Determine the (X, Y) coordinate at the center of the cell enclosing the given text.  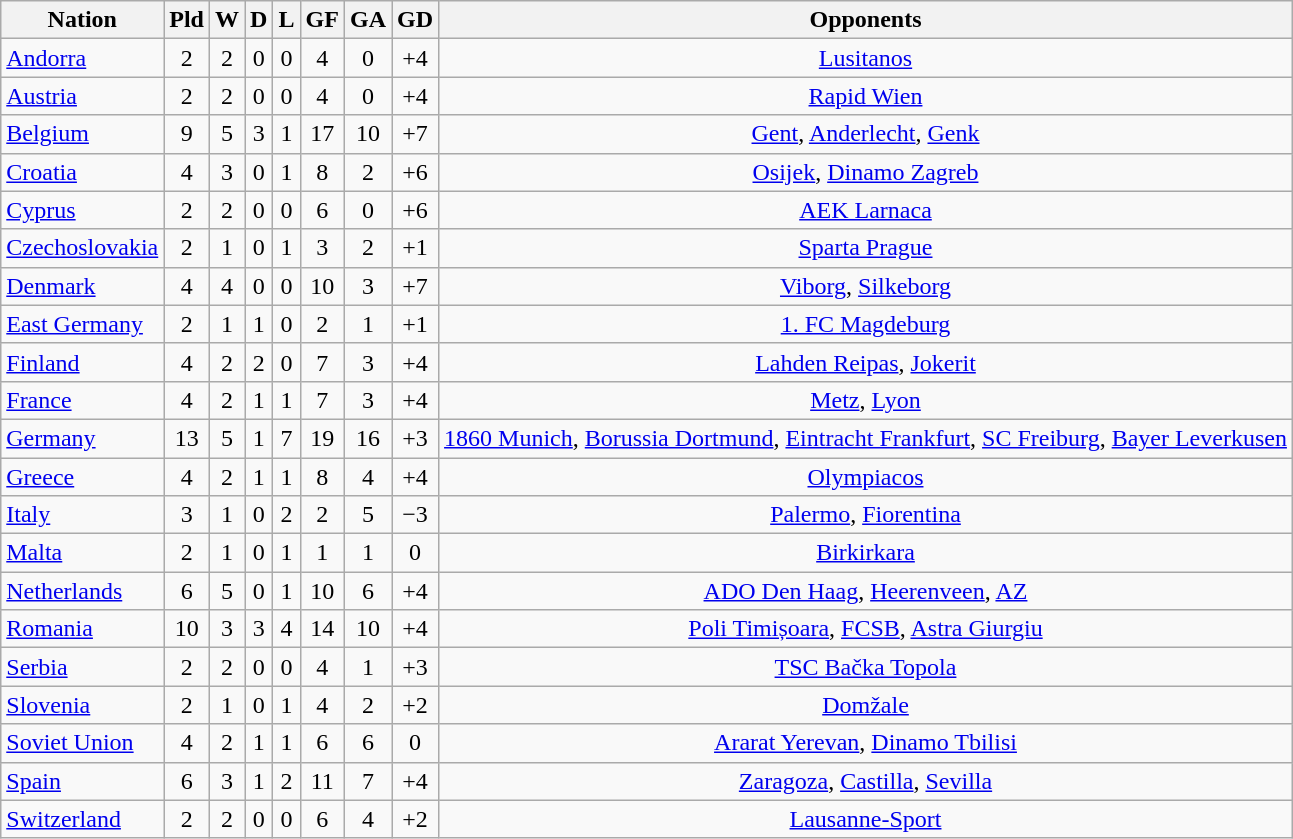
Cyprus (82, 210)
Lahden Reipas, Jokerit (866, 362)
Osijek, Dinamo Zagreb (866, 172)
Palermo, Fiorentina (866, 515)
Lausanne-Sport (866, 819)
GA (368, 20)
TSC Bačka Topola (866, 667)
Viborg, Silkeborg (866, 286)
D (259, 20)
−3 (416, 515)
Pld (187, 20)
Italy (82, 515)
Gent, Anderlecht, Genk (866, 134)
Ararat Yerevan, Dinamo Tbilisi (866, 743)
Czechoslovakia (82, 248)
Lusitanos (866, 58)
Belgium (82, 134)
16 (368, 438)
ADO Den Haag, Heerenveen, AZ (866, 591)
14 (322, 629)
Opponents (866, 20)
GD (416, 20)
Romania (82, 629)
Sparta Prague (866, 248)
AEK Larnaca (866, 210)
9 (187, 134)
Malta (82, 553)
Rapid Wien (866, 96)
Denmark (82, 286)
13 (187, 438)
France (82, 400)
Poli Timișoara, FCSB, Astra Giurgiu (866, 629)
Slovenia (82, 705)
Croatia (82, 172)
GF (322, 20)
1860 Munich, Borussia Dortmund, Eintracht Frankfurt, SC Freiburg, Bayer Leverkusen (866, 438)
19 (322, 438)
Germany (82, 438)
11 (322, 781)
1. FC Magdeburg (866, 324)
East Germany (82, 324)
Finland (82, 362)
Birkirkara (866, 553)
Soviet Union (82, 743)
Nation (82, 20)
Spain (82, 781)
Metz, Lyon (866, 400)
Austria (82, 96)
17 (322, 134)
Serbia (82, 667)
Olympiacos (866, 477)
Zaragoza, Castilla, Sevilla (866, 781)
Domžale (866, 705)
Switzerland (82, 819)
W (228, 20)
L (286, 20)
Greece (82, 477)
Netherlands (82, 591)
Andorra (82, 58)
